Locate the cell with the specified text and output its [x, y] center coordinate. 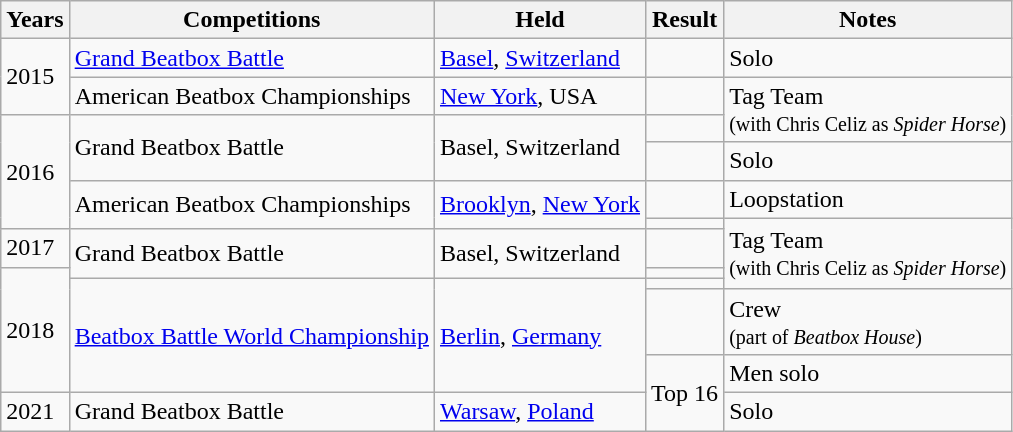
2016 [35, 172]
Crew(part of Beatbox House) [868, 322]
2015 [35, 77]
Notes [868, 20]
Brooklyn, New York [540, 204]
2018 [35, 330]
2021 [35, 411]
Men solo [868, 373]
Top 16 [685, 392]
New York, USA [540, 96]
Loopstation [868, 199]
Berlin, Germany [540, 335]
Years [35, 20]
Warsaw, Poland [540, 411]
Competitions [252, 20]
2017 [35, 248]
Beatbox Battle World Championship [252, 335]
Result [685, 20]
Held [540, 20]
